Search for the cell housing the specified text and yield its [X, Y] center coordinate. 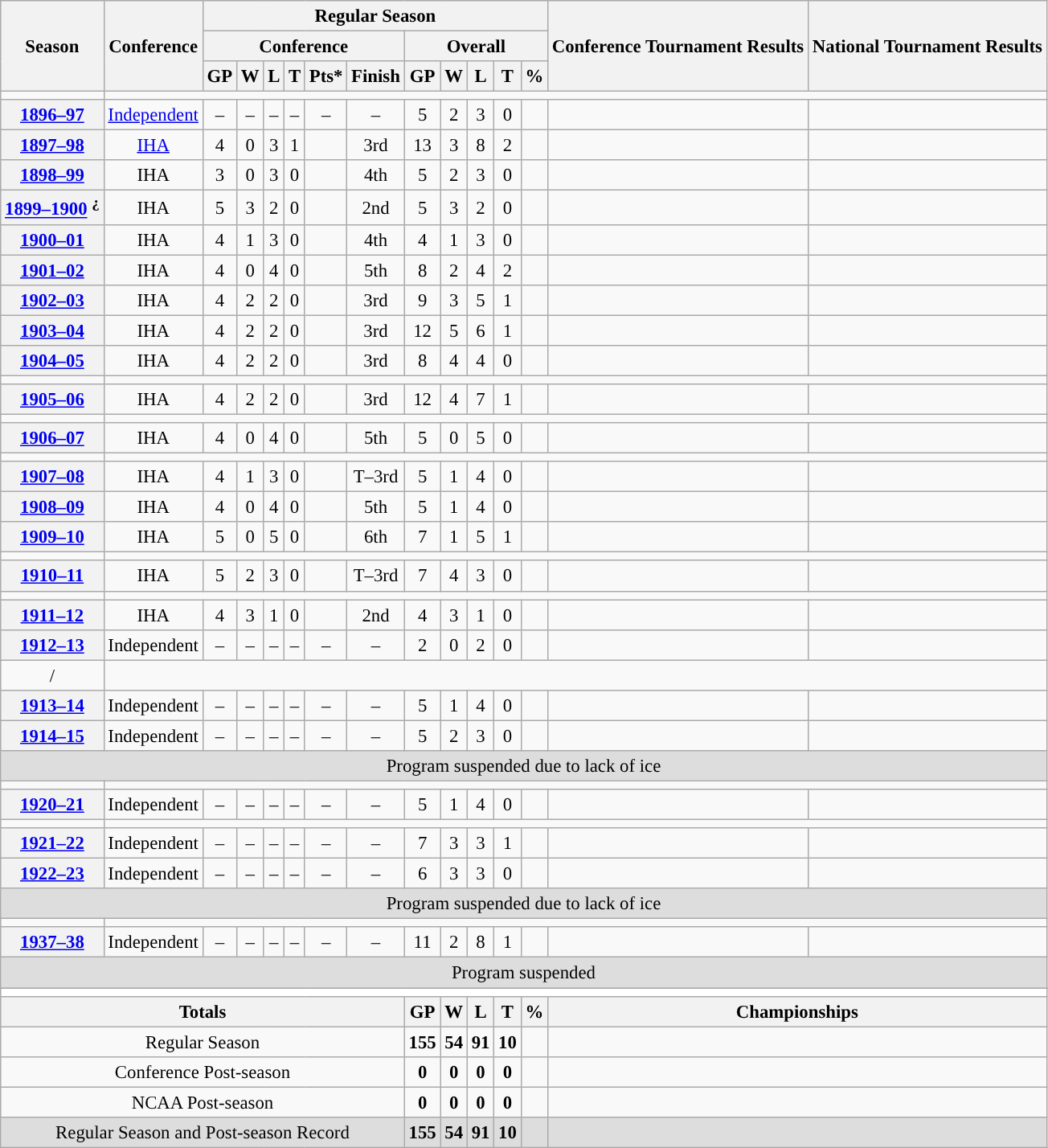
1896–97 [52, 115]
6th [376, 537]
1908–09 [52, 507]
13 [423, 146]
1899–1900 ¿ [52, 207]
1920–21 [52, 805]
Regular Season and Post-season Record [203, 1133]
Season [52, 47]
1903–04 [52, 330]
1904–05 [52, 361]
Finish [376, 76]
1897–98 [52, 146]
/ [52, 675]
1913–14 [52, 706]
1905–06 [52, 400]
9 [423, 300]
1912–13 [52, 645]
Conference Tournament Results [678, 47]
1907–08 [52, 477]
1906–07 [52, 438]
1937–38 [52, 943]
1922–23 [52, 874]
Totals [203, 1011]
1909–10 [52, 537]
1911–12 [52, 615]
Championships [797, 1011]
Overall [476, 47]
1914–15 [52, 736]
NCAA Post-season [203, 1102]
1898–99 [52, 176]
1910–11 [52, 576]
National Tournament Results [927, 47]
1900–01 [52, 240]
Conference Post-season [203, 1072]
Program suspended [524, 973]
1901–02 [52, 270]
11 [423, 943]
Pts* [325, 76]
1902–03 [52, 300]
1921–22 [52, 843]
